Locate the cell with the specified text and output its (x, y) center coordinate. 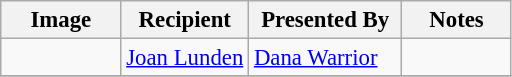
Joan Lunden (185, 58)
Recipient (185, 20)
Notes (457, 20)
Dana Warrior (326, 58)
Presented By (326, 20)
Image (61, 20)
